For the text-containing cell, return its midpoint in [X, Y] coordinate format. 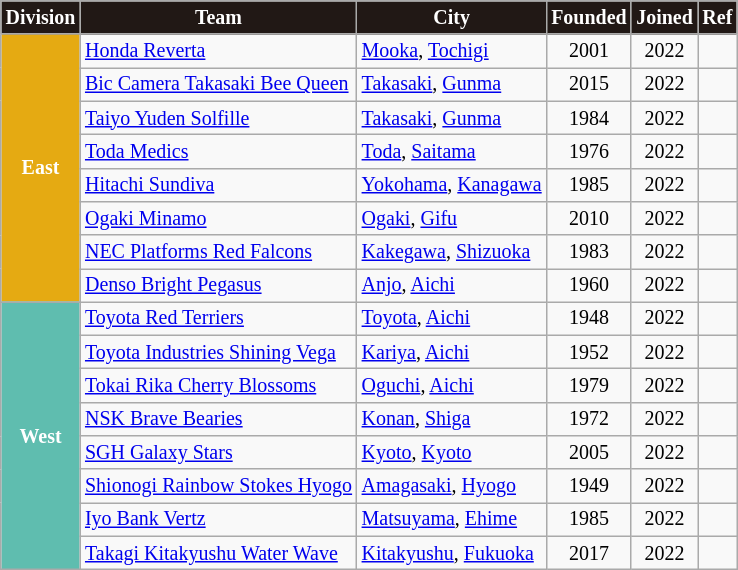
Oguchi, Aichi [452, 386]
NEC Platforms Red Falcons [218, 252]
Matsuyama, Ehime [452, 520]
Toyota Red Terriers [218, 318]
Toda Medics [218, 152]
1948 [588, 318]
Team [218, 18]
Division [40, 18]
Ogaki, Gifu [452, 218]
Toda, Saitama [452, 152]
Amagasaki, Hyogo [452, 486]
Denso Bright Pegasus [218, 286]
Kitakyushu, Fukuoka [452, 554]
East [40, 169]
Takagi Kitakyushu Water Wave [218, 554]
2005 [588, 452]
2001 [588, 52]
Joined [664, 18]
Kariya, Aichi [452, 352]
Konan, Shiga [452, 420]
Shionogi Rainbow Stokes Hyogo [218, 486]
West [40, 436]
NSK Brave Bearies [218, 420]
1976 [588, 152]
1983 [588, 252]
1972 [588, 420]
1952 [588, 352]
Hitachi Sundiva [218, 184]
1960 [588, 286]
Kakegawa, Shizuoka [452, 252]
Honda Reverta [218, 52]
1979 [588, 386]
Bic Camera Takasaki Bee Queen [218, 84]
Founded [588, 18]
Ref [718, 18]
Anjo, Aichi [452, 286]
Ogaki Minamo [218, 218]
Toyota Industries Shining Vega [218, 352]
Kyoto, Kyoto [452, 452]
1984 [588, 118]
Tokai Rika Cherry Blossoms [218, 386]
2017 [588, 554]
Taiyo Yuden Solfille [218, 118]
SGH Galaxy Stars [218, 452]
Iyo Bank Vertz [218, 520]
2010 [588, 218]
Toyota, Aichi [452, 318]
1949 [588, 486]
City [452, 18]
Yokohama, Kanagawa [452, 184]
2015 [588, 84]
Mooka, Tochigi [452, 52]
